Locate the cell with the specified text and output its (X, Y) center coordinate. 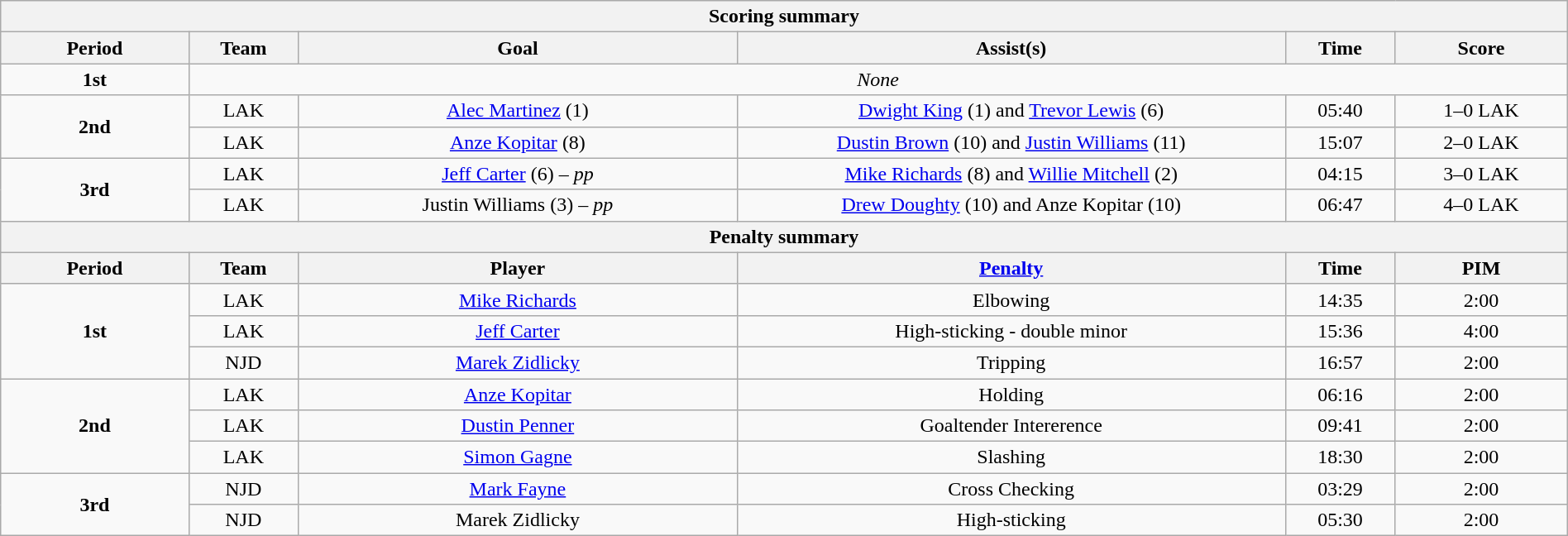
Dustin Brown (10) and Justin Williams (11) (1011, 142)
Goaltender Intererence (1011, 426)
None (878, 79)
18:30 (1340, 457)
2–0 LAK (1481, 142)
Alec Martinez (1) (518, 111)
Drew Doughty (10) and Anze Kopitar (10) (1011, 205)
06:47 (1340, 205)
Penalty (1011, 268)
Anze Kopitar (8) (518, 142)
Jeff Carter (6) – pp (518, 174)
15:36 (1340, 331)
16:57 (1340, 362)
4–0 LAK (1481, 205)
09:41 (1340, 426)
14:35 (1340, 299)
Tripping (1011, 362)
Anze Kopitar (518, 395)
Scoring summary (784, 17)
Slashing (1011, 457)
Jeff Carter (518, 331)
Simon Gagne (518, 457)
Score (1481, 48)
06:16 (1340, 395)
Assist(s) (1011, 48)
1–0 LAK (1481, 111)
3–0 LAK (1481, 174)
Goal (518, 48)
05:30 (1340, 520)
PIM (1481, 268)
Elbowing (1011, 299)
4:00 (1481, 331)
High-sticking - double minor (1011, 331)
Mike Richards (518, 299)
Holding (1011, 395)
High-sticking (1011, 520)
Mike Richards (8) and Willie Mitchell (2) (1011, 174)
Mark Fayne (518, 489)
Dwight King (1) and Trevor Lewis (6) (1011, 111)
Penalty summary (784, 237)
Player (518, 268)
Justin Williams (3) – pp (518, 205)
04:15 (1340, 174)
03:29 (1340, 489)
05:40 (1340, 111)
Dustin Penner (518, 426)
Cross Checking (1011, 489)
15:07 (1340, 142)
